Pinpoint the cell where the given text exists, returning its (X, Y) midpoint coordinate. 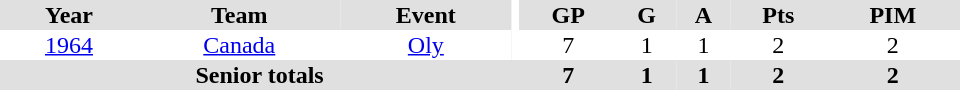
GP (568, 15)
G (646, 15)
Year (69, 15)
A (704, 15)
1964 (69, 45)
Canada (240, 45)
Team (240, 15)
Senior totals (260, 75)
Oly (426, 45)
Event (426, 15)
PIM (893, 15)
Pts (778, 15)
